Detect which cell encompasses the target text, then output its (X, Y) center coordinate. 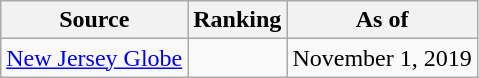
Source (94, 20)
November 1, 2019 (382, 58)
Ranking (238, 20)
New Jersey Globe (94, 58)
As of (382, 20)
